From the cell containing the given text, extract its center point as (X, Y) coordinate. 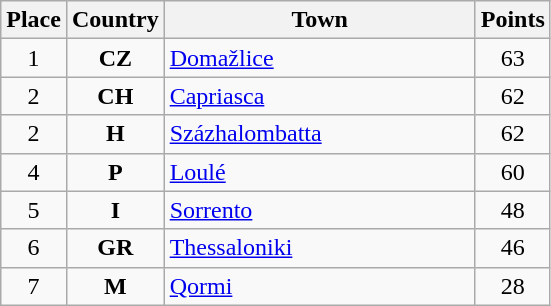
Capriasca (320, 96)
48 (512, 210)
28 (512, 286)
Town (320, 20)
Százhalombatta (320, 134)
4 (34, 172)
Place (34, 20)
I (115, 210)
Points (512, 20)
7 (34, 286)
GR (115, 248)
Country (115, 20)
Sorrento (320, 210)
M (115, 286)
Qormi (320, 286)
CH (115, 96)
63 (512, 58)
1 (34, 58)
H (115, 134)
Loulé (320, 172)
Thessaloniki (320, 248)
5 (34, 210)
46 (512, 248)
CZ (115, 58)
Domažlice (320, 58)
60 (512, 172)
P (115, 172)
6 (34, 248)
